From the cell containing the given text, extract its center point as (x, y) coordinate. 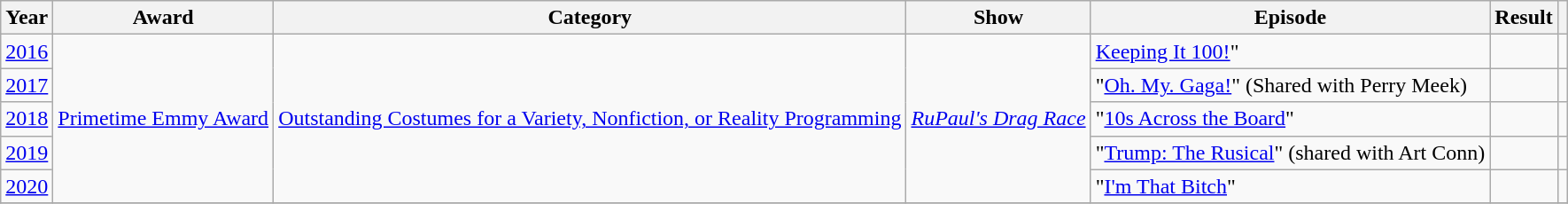
2019 (27, 153)
"Trump: The Rusical" (shared with Art Conn) (1290, 153)
RuPaul's Drag Race (998, 119)
"10s Across the Board" (1290, 119)
Year (27, 18)
2016 (27, 51)
"Oh. My. Gaga!" (Shared with Perry Meek) (1290, 85)
"I'm That Bitch" (1290, 186)
Primetime Emmy Award (163, 119)
Episode (1290, 18)
2018 (27, 119)
2017 (27, 85)
Award (163, 18)
Category (590, 18)
2020 (27, 186)
Keeping It 100!" (1290, 51)
Show (998, 18)
Outstanding Costumes for a Variety, Nonfiction, or Reality Programming (590, 119)
Result (1524, 18)
